Return [x, y] of the center of cell containing provided text 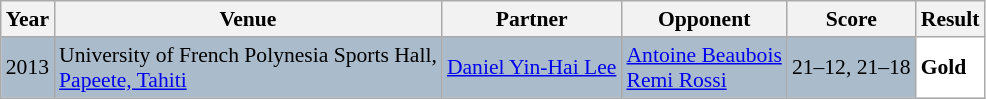
Antoine Beaubois Remi Rossi [704, 68]
Partner [532, 19]
Result [950, 19]
University of French Polynesia Sports Hall,Papeete, Tahiti [248, 68]
21–12, 21–18 [852, 68]
Year [28, 19]
Daniel Yin-Hai Lee [532, 68]
Venue [248, 19]
Score [852, 19]
Opponent [704, 19]
Gold [950, 68]
2013 [28, 68]
